Provide the (X, Y) coordinate of the cell's center where the given text is located.  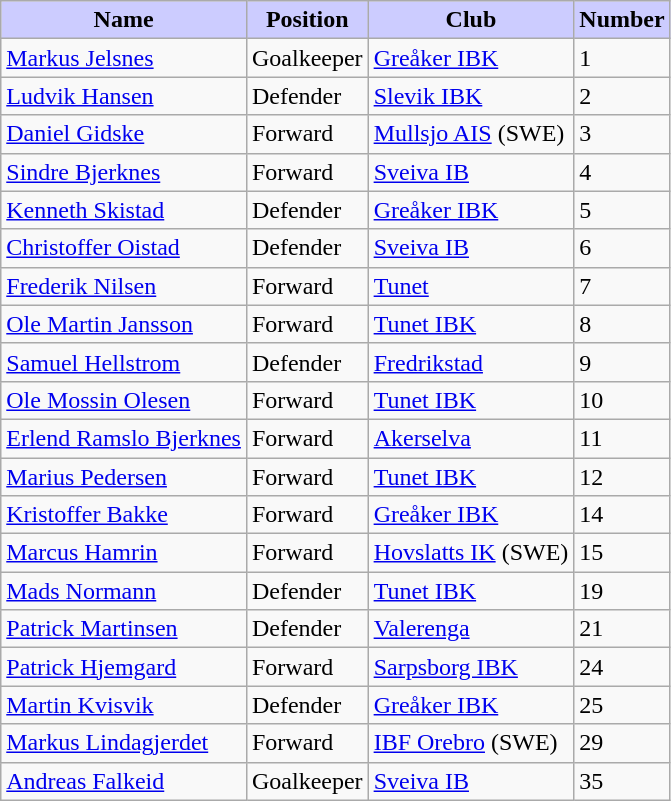
21 (622, 629)
Patrick Martinsen (124, 629)
1 (622, 58)
8 (622, 324)
Position (307, 20)
Markus Jelsnes (124, 58)
Kenneth Skistad (124, 210)
Ole Martin Jansson (124, 324)
Marcus Hamrin (124, 553)
Marius Pedersen (124, 477)
Valerenga (471, 629)
10 (622, 400)
2 (622, 96)
6 (622, 248)
3 (622, 134)
11 (622, 438)
Ole Mossin Olesen (124, 400)
Martin Kvisvik (124, 705)
Kristoffer Bakke (124, 515)
Name (124, 20)
Akerselva (471, 438)
24 (622, 667)
19 (622, 591)
15 (622, 553)
Frederik Nilsen (124, 286)
Tunet (471, 286)
29 (622, 743)
Samuel Hellstrom (124, 362)
25 (622, 705)
5 (622, 210)
Ludvik Hansen (124, 96)
7 (622, 286)
Daniel Gidske (124, 134)
35 (622, 781)
Patrick Hjemgard (124, 667)
Fredrikstad (471, 362)
Sindre Bjerknes (124, 172)
4 (622, 172)
Slevik IBK (471, 96)
Markus Lindagjerdet (124, 743)
Club (471, 20)
Erlend Ramslo Bjerknes (124, 438)
12 (622, 477)
Christoffer Oistad (124, 248)
IBF Orebro (SWE) (471, 743)
Sarpsborg IBK (471, 667)
Mads Normann (124, 591)
Mullsjo AIS (SWE) (471, 134)
Number (622, 20)
9 (622, 362)
Hovslatts IK (SWE) (471, 553)
Andreas Falkeid (124, 781)
14 (622, 515)
